Return [x, y] of the center of cell containing provided text 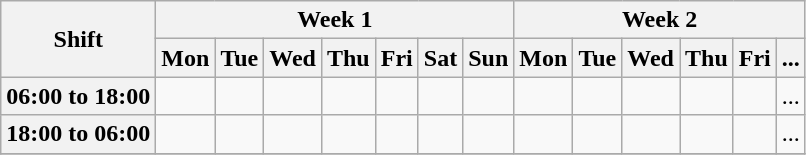
Shift [78, 39]
Week 2 [660, 20]
Sun [488, 58]
Week 1 [335, 20]
Sat [440, 58]
06:00 to 18:00 [78, 96]
18:00 to 06:00 [78, 134]
